Find where the given text appears and provide that cell's center as (X, Y) coordinate. 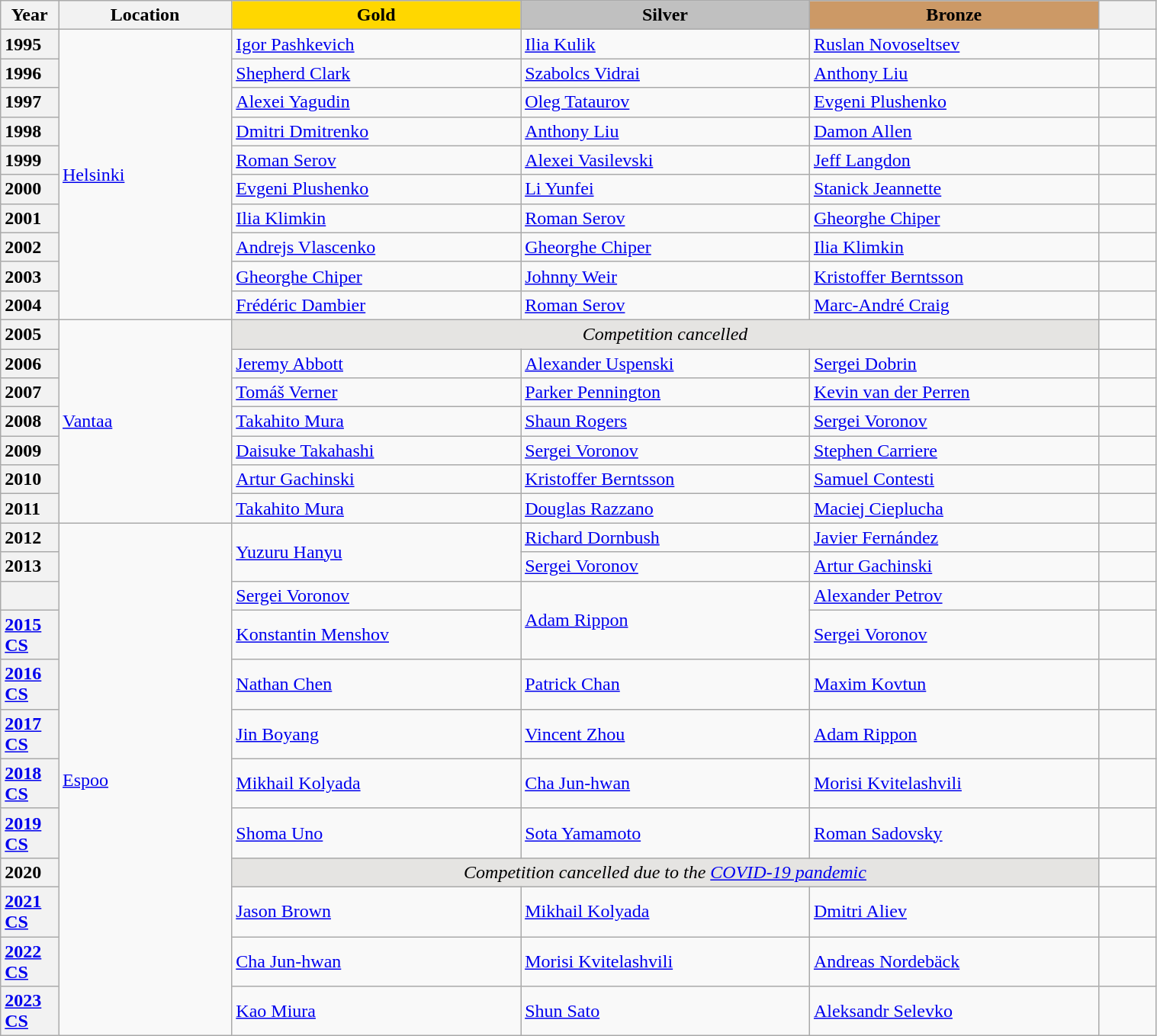
2019 CS (30, 832)
2010 (30, 480)
Javier Fernández (953, 537)
Patrick Chan (665, 685)
Damon Allen (953, 131)
Daisuke Takahashi (377, 451)
Sergei Dobrin (953, 364)
Andrejs Vlascenko (377, 247)
Silver (665, 15)
Jeff Langdon (953, 160)
2000 (30, 189)
2023 CS (30, 1011)
Shepherd Clark (377, 73)
1999 (30, 160)
Dmitri Dmitrenko (377, 131)
Shoma Uno (377, 832)
Dmitri Aliev (953, 912)
Yuzuru Hanyu (377, 552)
Nathan Chen (377, 685)
Douglas Razzano (665, 508)
Tomáš Verner (377, 393)
2006 (30, 364)
2016 CS (30, 685)
Competition cancelled (665, 334)
2007 (30, 393)
Richard Dornbush (665, 537)
Shun Sato (665, 1011)
Alexander Petrov (953, 595)
Maciej Cieplucha (953, 508)
Ruslan Novoseltsev (953, 44)
2013 (30, 566)
Roman Sadovsky (953, 832)
Year (30, 15)
2018 CS (30, 784)
2005 (30, 334)
Aleksandr Selevko (953, 1011)
Li Yunfei (665, 189)
2012 (30, 537)
Marc-André Craig (953, 305)
Frédéric Dambier (377, 305)
Alexei Yagudin (377, 102)
2015 CS (30, 634)
2002 (30, 247)
Kevin van der Perren (953, 393)
Espoo (145, 779)
Samuel Contesti (953, 480)
2001 (30, 218)
Andreas Nordebäck (953, 961)
2003 (30, 276)
1995 (30, 44)
Parker Pennington (665, 393)
Oleg Tataurov (665, 102)
2011 (30, 508)
2021 CS (30, 912)
Igor Pashkevich (377, 44)
2017 CS (30, 733)
Konstantin Menshov (377, 634)
Alexander Uspenski (665, 364)
Sota Yamamoto (665, 832)
2008 (30, 422)
1998 (30, 131)
Jin Boyang (377, 733)
1996 (30, 73)
2004 (30, 305)
2009 (30, 451)
2022 CS (30, 961)
Vantaa (145, 421)
Stanick Jeannette (953, 189)
Jason Brown (377, 912)
Gold (377, 15)
Jeremy Abbott (377, 364)
Shaun Rogers (665, 422)
Ilia Kulik (665, 44)
Bronze (953, 15)
Helsinki (145, 175)
Stephen Carriere (953, 451)
Johnny Weir (665, 276)
Alexei Vasilevski (665, 160)
Location (145, 15)
2020 (30, 872)
Maxim Kovtun (953, 685)
Kao Miura (377, 1011)
1997 (30, 102)
Vincent Zhou (665, 733)
Szabolcs Vidrai (665, 73)
Competition cancelled due to the COVID-19 pandemic (665, 872)
